Determine the (X, Y) coordinate at the center of the cell enclosing the given text.  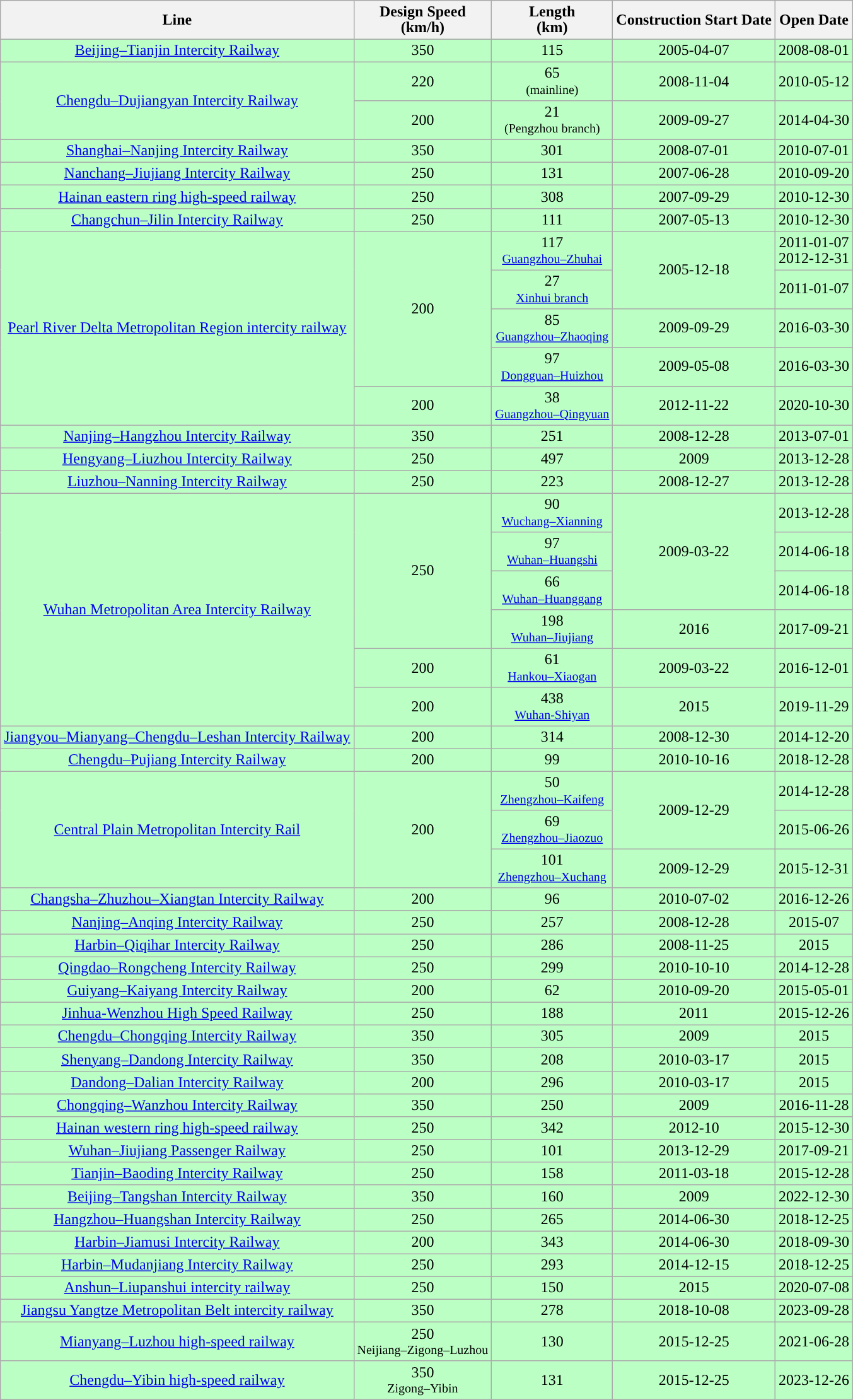
2014-12-20 (815, 737)
Anshun–Liupanshui intercity railway (177, 1288)
2012-11-22 (694, 405)
Length(km) (552, 20)
Nanchang–Jiujiang Intercity Railway (177, 174)
2016-11-28 (815, 1105)
301 (552, 151)
Harbin–Qiqihar Intercity Railway (177, 945)
2012-10 (694, 1128)
Open Date (815, 20)
2015-07 (815, 922)
2015-12-30 (815, 1128)
Dandong–Dalian Intercity Railway (177, 1082)
Hainan eastern ring high-speed railway (177, 197)
Central Plain Metropolitan Intercity Rail (177, 830)
38Guangzhou–Qingyuan (552, 405)
Jinhua-Wenzhou High Speed Railway (177, 1013)
Chengdu–Dujiangyan Intercity Railway (177, 101)
2019-11-29 (815, 706)
2008-12-30 (694, 737)
265 (552, 1220)
2008-08-01 (815, 50)
90Wuchang–Xianning (552, 512)
2014-04-30 (815, 120)
278 (552, 1311)
65(mainline) (552, 81)
Liuzhou–Nanning Intercity Railway (177, 482)
21(Pengzhou branch) (552, 120)
2007-09-29 (694, 197)
Beijing–Tianjin Intercity Railway (177, 50)
Harbin–Jiamusi Intercity Railway (177, 1242)
2011-01-07 (815, 289)
Pearl River Delta Metropolitan Region intercity railway (177, 328)
2013-07-01 (815, 436)
2010-10-16 (694, 760)
50Zhengzhou–Kaifeng (552, 791)
111 (552, 219)
308 (552, 197)
61Hankou–Xiaogan (552, 667)
2015-12-28 (815, 1174)
2023-09-28 (815, 1311)
2008-11-04 (694, 81)
2010-05-12 (815, 81)
208 (552, 1059)
2007-05-13 (694, 219)
Line (177, 20)
99 (552, 760)
350Zigong–Yibin (422, 1380)
2011-03-18 (694, 1174)
2010-07-01 (815, 151)
69Zhengzhou–Jiaozuo (552, 830)
Jiangyou–Mianyang–Chengdu–Leshan Intercity Railway (177, 737)
343 (552, 1242)
66Wuhan–Huanggang (552, 590)
Nanjing–Hangzhou Intercity Railway (177, 436)
2007-06-28 (694, 174)
2005-04-07 (694, 50)
286 (552, 945)
2016-12-01 (815, 667)
2016-12-26 (815, 899)
250Neijiang–Zigong–Luzhou (422, 1342)
2015-12-31 (815, 869)
188 (552, 1013)
198Wuhan–Jiujiang (552, 629)
2008-11-25 (694, 945)
2015-12-26 (815, 1013)
Hainan western ring high-speed railway (177, 1128)
130 (552, 1342)
Harbin–Mudanjiang Intercity Railway (177, 1265)
101 (552, 1151)
150 (552, 1288)
2016 (694, 629)
Chongqing–Wanzhou Intercity Railway (177, 1105)
2023-12-26 (815, 1380)
Beijing–Tangshan Intercity Railway (177, 1196)
257 (552, 922)
2013-12-29 (694, 1151)
2020-10-30 (815, 405)
293 (552, 1265)
Shanghai–Nanjing Intercity Railway (177, 151)
296 (552, 1082)
Design Speed(km/h) (422, 20)
27Xinhui branch (552, 289)
2020-07-08 (815, 1288)
Construction Start Date (694, 20)
2022-12-30 (815, 1196)
438Wuhan-Shiyan (552, 706)
2008-07-01 (694, 151)
Jiangsu Yangtze Metropolitan Belt intercity railway (177, 1311)
Shenyang–Dandong Intercity Railway (177, 1059)
305 (552, 1037)
2008-12-27 (694, 482)
Tianjin–Baoding Intercity Railway (177, 1174)
97Wuhan–Huangshi (552, 551)
2018-12-28 (815, 760)
2010-10-10 (694, 968)
Guiyang–Kaiyang Intercity Railway (177, 991)
2010-07-02 (694, 899)
Changchun–Jilin Intercity Railway (177, 219)
2005-12-18 (694, 270)
2009-09-27 (694, 120)
2014-12-15 (694, 1265)
97Dongguan–Huizhou (552, 367)
85Guangzhou–Zhaoqing (552, 328)
101Zhengzhou–Xuchang (552, 869)
Chengdu–Pujiang Intercity Railway (177, 760)
Chengdu–Chongqing Intercity Railway (177, 1037)
117Guangzhou–Zhuhai (552, 250)
2011 (694, 1013)
2018-09-30 (815, 1242)
Wuhan Metropolitan Area Intercity Railway (177, 609)
96 (552, 899)
Qingdao–Rongcheng Intercity Railway (177, 968)
Hangzhou–Huangshan Intercity Railway (177, 1220)
2018-10-08 (694, 1311)
Wuhan–Jiujiang Passenger Railway (177, 1151)
342 (552, 1128)
Mianyang–Luzhou high-speed railway (177, 1342)
2011-01-072012-12-31 (815, 250)
251 (552, 436)
299 (552, 968)
160 (552, 1196)
2009-09-29 (694, 328)
497 (552, 459)
223 (552, 482)
Chengdu–Yibin high-speed railway (177, 1380)
Hengyang–Liuzhou Intercity Railway (177, 459)
Changsha–Zhuzhou–Xiangtan Intercity Railway (177, 899)
220 (422, 81)
314 (552, 737)
Nanjing–Anqing Intercity Railway (177, 922)
62 (552, 991)
2015-05-01 (815, 991)
2015-06-26 (815, 830)
115 (552, 50)
158 (552, 1174)
2021-06-28 (815, 1342)
2009-05-08 (694, 367)
